From the cell containing the given text, extract its center point as [X, Y] coordinate. 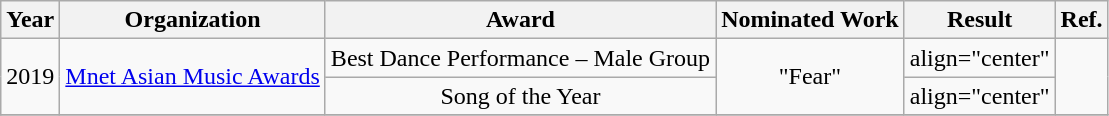
Result [980, 20]
Mnet Asian Music Awards [193, 77]
2019 [30, 77]
Organization [193, 20]
Award [520, 20]
"Fear" [810, 77]
Best Dance Performance – Male Group [520, 58]
Nominated Work [810, 20]
Year [30, 20]
Song of the Year [520, 96]
Ref. [1082, 20]
